Scan for the cell matching the given text and deliver its (X, Y) coordinate at center. 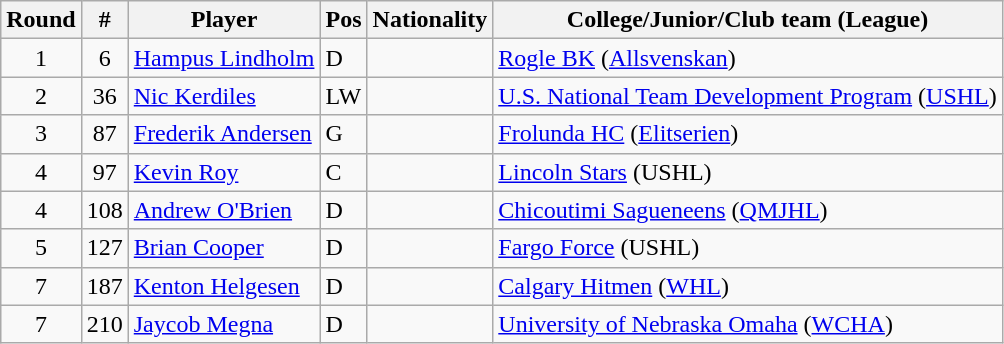
5 (41, 248)
Kenton Helgesen (224, 286)
187 (104, 286)
College/Junior/Club team (League) (748, 20)
Frederik Andersen (224, 134)
Nationality (430, 20)
3 (41, 134)
Brian Cooper (224, 248)
U.S. National Team Development Program (USHL) (748, 96)
97 (104, 172)
Calgary Hitmen (WHL) (748, 286)
C (344, 172)
Lincoln Stars (USHL) (748, 172)
Fargo Force (USHL) (748, 248)
University of Nebraska Omaha (WCHA) (748, 324)
Player (224, 20)
# (104, 20)
36 (104, 96)
108 (104, 210)
G (344, 134)
Jaycob Megna (224, 324)
LW (344, 96)
Frolunda HC (Elitserien) (748, 134)
Round (41, 20)
Andrew O'Brien (224, 210)
Chicoutimi Sagueneens (QMJHL) (748, 210)
87 (104, 134)
2 (41, 96)
Rogle BK (Allsvenskan) (748, 58)
1 (41, 58)
Kevin Roy (224, 172)
Nic Kerdiles (224, 96)
127 (104, 248)
6 (104, 58)
210 (104, 324)
Pos (344, 20)
Hampus Lindholm (224, 58)
